From the cell containing the given text, extract its center point as (X, Y) coordinate. 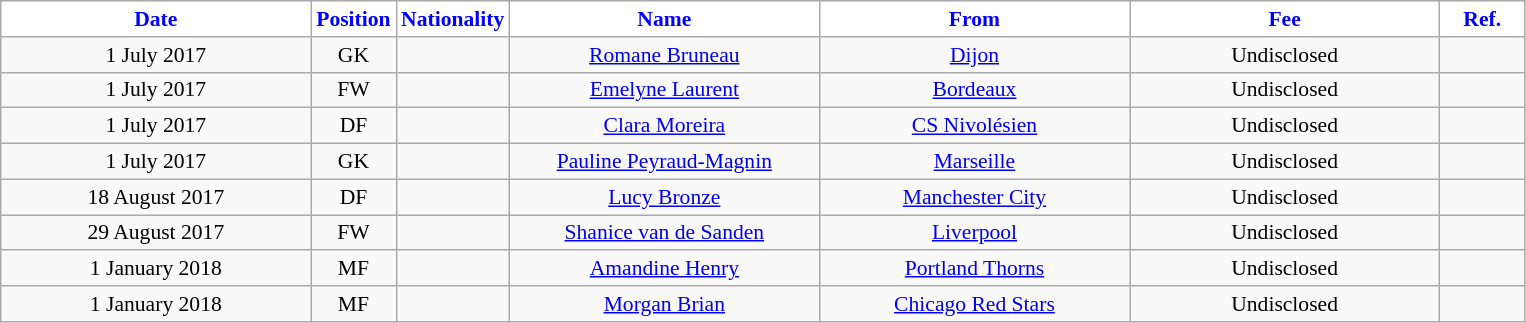
From (974, 19)
Pauline Peyraud-Magnin (664, 162)
Bordeaux (974, 90)
Emelyne Laurent (664, 90)
Portland Thorns (974, 269)
Marseille (974, 162)
Fee (1285, 19)
Date (156, 19)
Dijon (974, 55)
Shanice van de Sanden (664, 233)
Name (664, 19)
Chicago Red Stars (974, 304)
Nationality (452, 19)
Ref. (1482, 19)
Liverpool (974, 233)
Lucy Bronze (664, 197)
Amandine Henry (664, 269)
Clara Moreira (664, 126)
29 August 2017 (156, 233)
Position (354, 19)
Manchester City (974, 197)
CS Nivolésien (974, 126)
Romane Bruneau (664, 55)
18 August 2017 (156, 197)
Morgan Brian (664, 304)
